Detect which cell encompasses the target text, then output its [X, Y] center coordinate. 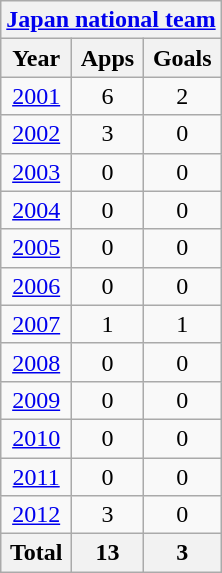
2007 [36, 324]
2002 [36, 134]
2012 [36, 515]
2 [182, 96]
2011 [36, 477]
6 [108, 96]
2004 [36, 210]
2008 [36, 362]
Total [36, 553]
Year [36, 58]
2003 [36, 172]
2010 [36, 438]
Goals [182, 58]
2005 [36, 248]
Apps [108, 58]
13 [108, 553]
2009 [36, 400]
Japan national team [111, 20]
2001 [36, 96]
2006 [36, 286]
